Determine the (X, Y) coordinate at the center of the cell enclosing the given text.  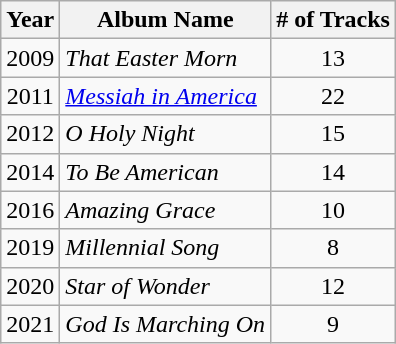
2014 (30, 172)
O Holy Night (166, 134)
2016 (30, 210)
22 (334, 96)
2011 (30, 96)
Messiah in America (166, 96)
Amazing Grace (166, 210)
2019 (30, 248)
God Is Marching On (166, 324)
Millennial Song (166, 248)
2012 (30, 134)
Year (30, 20)
10 (334, 210)
Album Name (166, 20)
2009 (30, 58)
To Be American (166, 172)
13 (334, 58)
2021 (30, 324)
# of Tracks (334, 20)
15 (334, 134)
8 (334, 248)
Star of Wonder (166, 286)
9 (334, 324)
12 (334, 286)
That Easter Morn (166, 58)
14 (334, 172)
2020 (30, 286)
